Identify which cell holds the provided text, then report its (x, y) central coordinate. 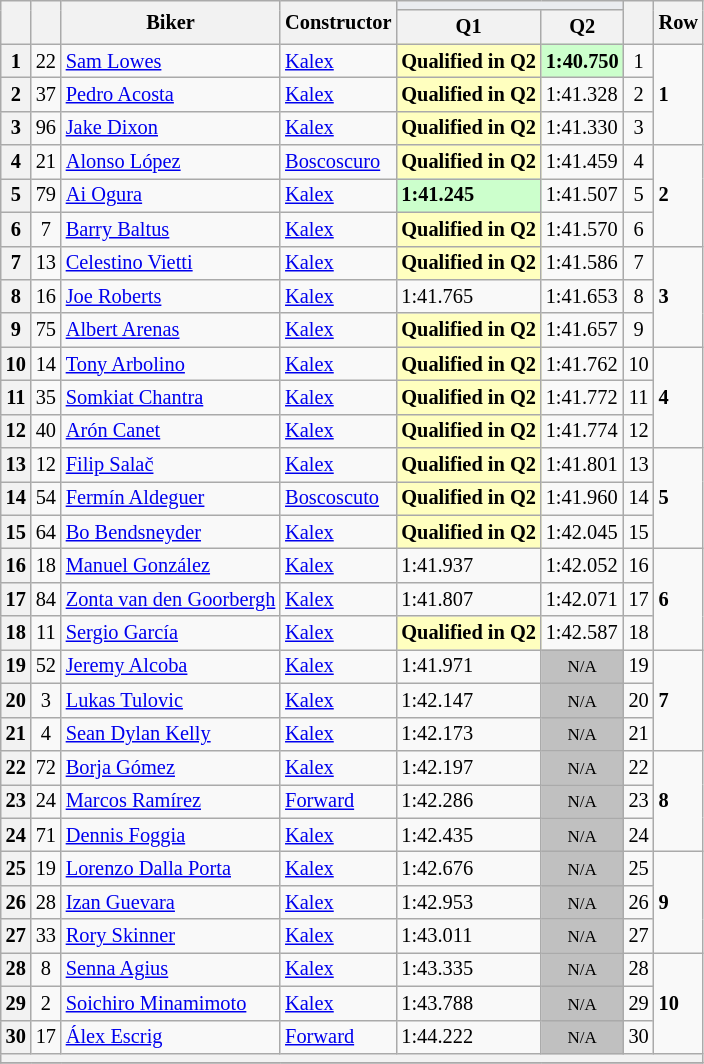
75 (46, 330)
Zonta van den Goorbergh (170, 599)
Fermín Aldeguer (170, 498)
Filip Salač (170, 465)
Pedro Acosta (170, 94)
Somkiat Chantra (170, 397)
Bo Bendsneyder (170, 532)
1:42.147 (468, 700)
1:40.750 (582, 61)
33 (46, 936)
52 (46, 666)
Izan Guevara (170, 902)
1:41.762 (582, 364)
Manuel González (170, 565)
1:41.960 (582, 498)
1:41.330 (582, 128)
1:41.657 (582, 330)
Jake Dixon (170, 128)
1:41.328 (582, 94)
Sean Dylan Kelly (170, 734)
35 (46, 397)
Q2 (582, 27)
1:41.653 (582, 296)
Marcos Ramírez (170, 801)
Q1 (468, 27)
1:41.807 (468, 599)
1:43.335 (468, 969)
1:41.765 (468, 296)
1:42.045 (582, 532)
Alonso López (170, 162)
Dennis Foggia (170, 835)
1:41.586 (582, 263)
Lorenzo Dalla Porta (170, 868)
1:41.459 (582, 162)
1:41.971 (468, 666)
84 (46, 599)
Senna Agius (170, 969)
Álex Escrig (170, 1037)
1:41.801 (582, 465)
Albert Arenas (170, 330)
1:42.052 (582, 565)
1:42.676 (468, 868)
1:43.011 (468, 936)
72 (46, 767)
Rory Skinner (170, 936)
Boscoscuro (338, 162)
79 (46, 195)
96 (46, 128)
Celestino Vietti (170, 263)
1:43.788 (468, 1003)
71 (46, 835)
Constructor (338, 22)
1:42.953 (468, 902)
Row (678, 22)
Sam Lowes (170, 61)
Lukas Tulovic (170, 700)
1:42.197 (468, 767)
1:42.435 (468, 835)
54 (46, 498)
1:41.774 (582, 431)
1:41.937 (468, 565)
1:41.245 (468, 195)
1:41.570 (582, 229)
Biker (170, 22)
37 (46, 94)
40 (46, 431)
Borja Gómez (170, 767)
1:42.587 (582, 633)
Joe Roberts (170, 296)
Arón Canet (170, 431)
1:42.286 (468, 801)
Boscoscuto (338, 498)
Sergio García (170, 633)
Soichiro Minamimoto (170, 1003)
1:44.222 (468, 1037)
Tony Arbolino (170, 364)
Jeremy Alcoba (170, 666)
64 (46, 532)
Barry Baltus (170, 229)
1:41.507 (582, 195)
1:42.071 (582, 599)
Ai Ogura (170, 195)
1:41.772 (582, 397)
1:42.173 (468, 734)
